Determine the (X, Y) coordinate at the center of the cell enclosing the given text.  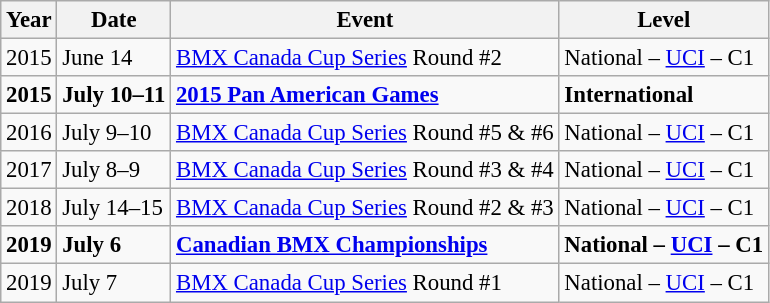
International (664, 95)
Canadian BMX Championships (365, 245)
BMX Canada Cup Series Round #2 (365, 58)
July 14–15 (114, 208)
July 10–11 (114, 95)
2018 (29, 208)
June 14 (114, 58)
2016 (29, 133)
BMX Canada Cup Series Round #2 & #3 (365, 208)
BMX Canada Cup Series Round #3 & #4 (365, 170)
July 7 (114, 283)
Event (365, 20)
2015 Pan American Games (365, 95)
Date (114, 20)
2017 (29, 170)
July 9–10 (114, 133)
Level (664, 20)
BMX Canada Cup Series Round #5 & #6 (365, 133)
July 8–9 (114, 170)
BMX Canada Cup Series Round #1 (365, 283)
July 6 (114, 245)
Year (29, 20)
